Detect which cell encompasses the target text, then output its (x, y) center coordinate. 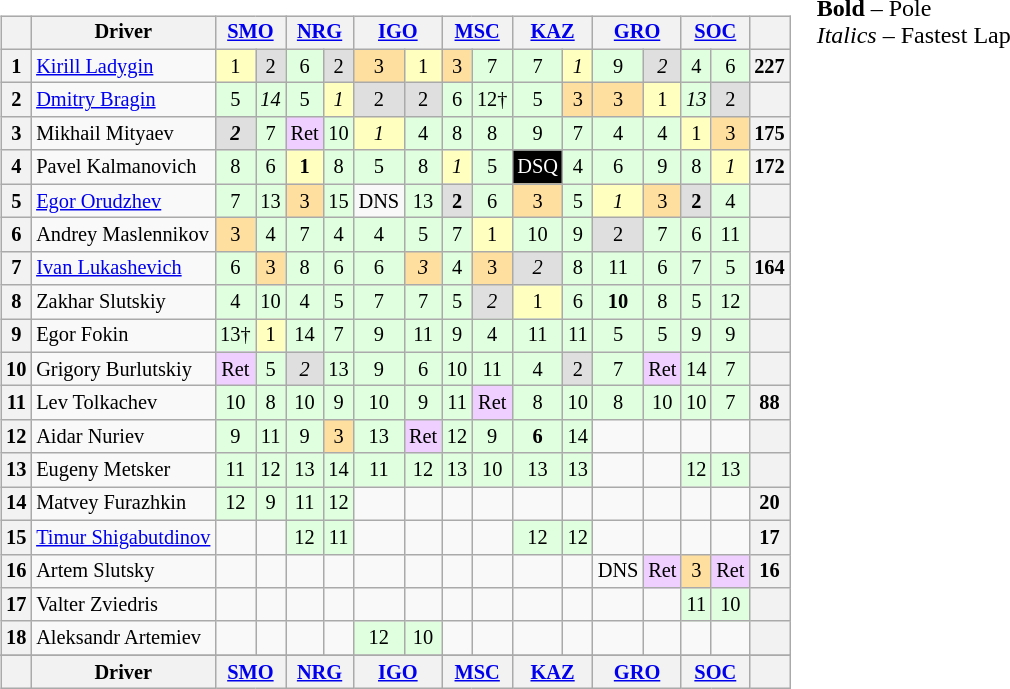
164 (769, 268)
12† (492, 100)
88 (769, 403)
Ivan Lukashevich (123, 268)
Zakhar Slutskiy (123, 302)
Eugeny Metsker (123, 470)
DSQ (537, 167)
227 (769, 66)
Kirill Ladygin (123, 66)
Artem Slutsky (123, 571)
Pavel Kalmanovich (123, 167)
13† (235, 336)
Andrey Maslennikov (123, 235)
Egor Orudzhev (123, 201)
Aleksandr Artemiev (123, 638)
20 (769, 504)
Matvey Furazhkin (123, 504)
Grigory Burlutskiy (123, 369)
Dmitry Bragin (123, 100)
Valter Zviedris (123, 605)
18 (16, 638)
Egor Fokin (123, 336)
172 (769, 167)
Aidar Nuriev (123, 437)
Timur Shigabutdinov (123, 537)
Mikhail Mityaev (123, 134)
175 (769, 134)
Lev Tolkachev (123, 403)
